Output the [X, Y] coordinate of the center of the cell containing the given text.  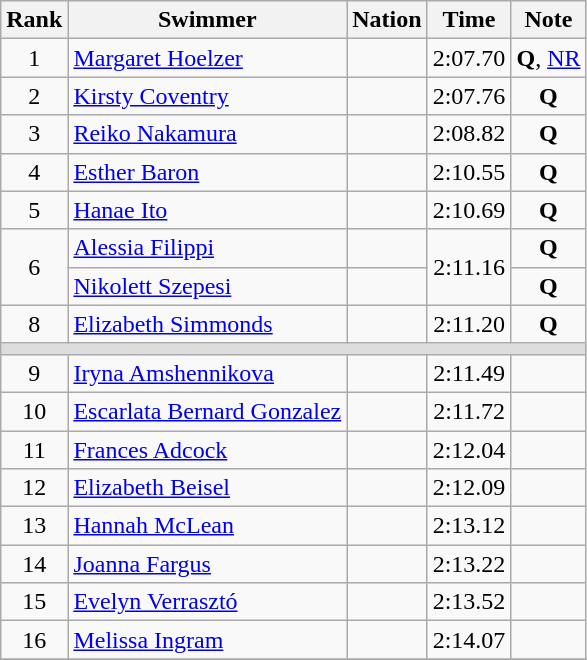
2:10.69 [469, 210]
8 [34, 324]
Time [469, 20]
2:12.04 [469, 449]
Elizabeth Simmonds [208, 324]
Nikolett Szepesi [208, 286]
Alessia Filippi [208, 248]
2 [34, 96]
6 [34, 267]
Joanna Fargus [208, 564]
16 [34, 640]
2:11.20 [469, 324]
Hanae Ito [208, 210]
Kirsty Coventry [208, 96]
Escarlata Bernard Gonzalez [208, 411]
5 [34, 210]
14 [34, 564]
Elizabeth Beisel [208, 488]
2:12.09 [469, 488]
4 [34, 172]
Hannah McLean [208, 526]
Melissa Ingram [208, 640]
11 [34, 449]
2:11.16 [469, 267]
Reiko Nakamura [208, 134]
9 [34, 373]
15 [34, 602]
Rank [34, 20]
Swimmer [208, 20]
Iryna Amshennikova [208, 373]
3 [34, 134]
2:13.12 [469, 526]
2:08.82 [469, 134]
10 [34, 411]
Margaret Hoelzer [208, 58]
12 [34, 488]
Q, NR [548, 58]
2:13.52 [469, 602]
Note [548, 20]
2:07.70 [469, 58]
Evelyn Verrasztó [208, 602]
2:07.76 [469, 96]
2:14.07 [469, 640]
2:10.55 [469, 172]
Nation [387, 20]
2:13.22 [469, 564]
2:11.72 [469, 411]
Esther Baron [208, 172]
Frances Adcock [208, 449]
13 [34, 526]
2:11.49 [469, 373]
1 [34, 58]
